Find where the given text appears and provide that cell's center as [X, Y] coordinate. 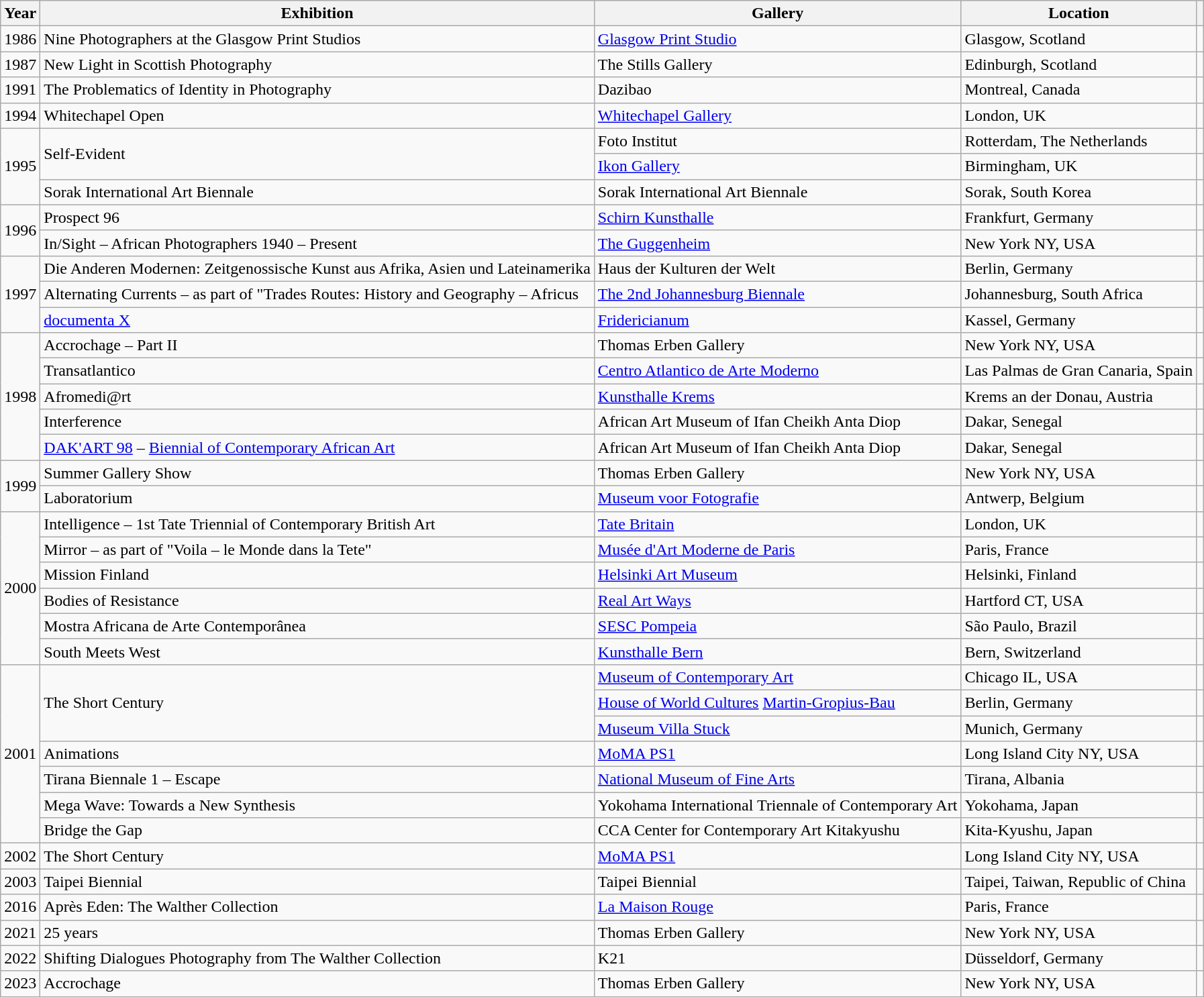
Mission Finland [317, 575]
Accrochage [317, 984]
Die Anderen Modernen: Zeitgenossische Kunst aus Afrika, Asien und Lateinamerika [317, 268]
Birmingham, UK [1079, 166]
Musée d'Art Moderne de Paris [777, 549]
2000 [20, 588]
Tirana, Albania [1079, 780]
Antwerp, Belgium [1079, 498]
Las Palmas de Gran Canaria, Spain [1079, 371]
Shifting Dialogues Photography from The Walther Collection [317, 958]
1997 [20, 294]
Kunsthalle Krems [777, 397]
Glasgow, Scotland [1079, 39]
Nine Photographers at the Glasgow Print Studios [317, 39]
2002 [20, 856]
DAK'ART 98 – Biennial of Contemporary African Art [317, 448]
Kita-Kyushu, Japan [1079, 831]
1998 [20, 397]
Montreal, Canada [1079, 90]
Real Art Ways [777, 600]
Summer Gallery Show [317, 473]
1994 [20, 115]
Animations [317, 754]
Johannesburg, South Africa [1079, 294]
Centro Atlantico de Arte Moderno [777, 371]
CCA Center for Contemporary Art Kitakyushu [777, 831]
documenta X [317, 320]
2022 [20, 958]
Schirn Kunsthalle [777, 217]
Hartford CT, USA [1079, 600]
La Maison Rouge [777, 907]
The 2nd Johannesburg Biennale [777, 294]
Interference [317, 422]
Glasgow Print Studio [777, 39]
Mega Wave: Towards a New Synthesis [317, 805]
Frankfurt, Germany [1079, 217]
Gallery [777, 13]
Bern, Switzerland [1079, 651]
1996 [20, 230]
2023 [20, 984]
The Problematics of Identity in Photography [317, 90]
Edinburgh, Scotland [1079, 64]
Self-Evident [317, 154]
Fridericianum [777, 320]
K21 [777, 958]
New Light in Scottish Photography [317, 64]
São Paulo, Brazil [1079, 626]
Krems an der Donau, Austria [1079, 397]
1986 [20, 39]
1987 [20, 64]
Düsseldorf, Germany [1079, 958]
Yokohama International Triennale of Contemporary Art [777, 805]
Bodies of Resistance [317, 600]
Mostra Africana de Arte Contemporânea [317, 626]
1991 [20, 90]
Prospect 96 [317, 217]
Museum Villa Stuck [777, 728]
Chicago IL, USA [1079, 677]
Accrochage – Part II [317, 346]
2001 [20, 753]
Whitechapel Open [317, 115]
Rotterdam, The Netherlands [1079, 141]
National Museum of Fine Arts [777, 780]
Mirror – as part of "Voila – le Monde dans la Tete" [317, 549]
2016 [20, 907]
Museum of Contemporary Art [777, 677]
Transatlantico [317, 371]
House of World Cultures Martin-Gropius-Bau [777, 702]
Sorak, South Korea [1079, 192]
Tirana Biennale 1 – Escape [317, 780]
Munich, Germany [1079, 728]
In/Sight – African Photographers 1940 – Present [317, 243]
South Meets West [317, 651]
The Stills Gallery [777, 64]
2021 [20, 933]
Year [20, 13]
Haus der Kulturen der Welt [777, 268]
1995 [20, 166]
Helsinki, Finland [1079, 575]
Exhibition [317, 13]
25 years [317, 933]
Kunsthalle Bern [777, 651]
Intelligence – 1st Tate Triennial of Contemporary British Art [317, 524]
Laboratorium [317, 498]
Taipei, Taiwan, Republic of China [1079, 882]
Après Eden: The Walther Collection [317, 907]
Kassel, Germany [1079, 320]
SESC Pompeia [777, 626]
Museum voor Fotografie [777, 498]
Afromedi@rt [317, 397]
Location [1079, 13]
The Guggenheim [777, 243]
Alternating Currents – as part of "Trades Routes: History and Geography – Africus [317, 294]
Dazibao [777, 90]
Tate Britain [777, 524]
Ikon Gallery [777, 166]
Bridge the Gap [317, 831]
Whitechapel Gallery [777, 115]
Helsinki Art Museum [777, 575]
Yokohama, Japan [1079, 805]
2003 [20, 882]
1999 [20, 486]
Foto Institut [777, 141]
